For the text-containing cell, return its midpoint in [x, y] coordinate format. 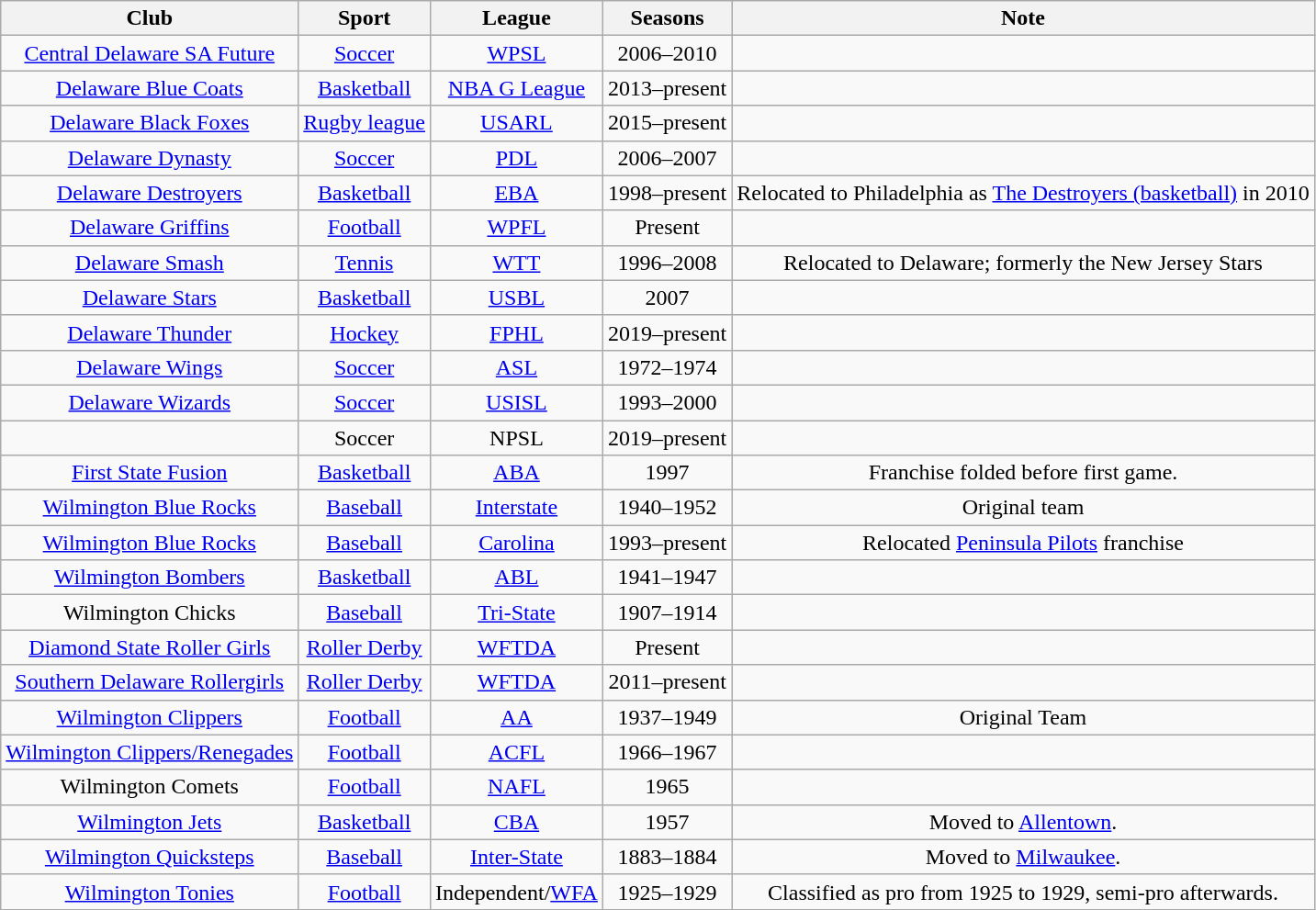
Delaware Black Foxes [150, 123]
Delaware Dynasty [150, 158]
NAFL [516, 787]
Central Delaware SA Future [150, 53]
2006–2007 [667, 158]
Franchise folded before first game. [1023, 473]
Delaware Griffins [150, 228]
1965 [667, 787]
2015–present [667, 123]
Delaware Blue Coats [150, 88]
Southern Delaware Rollergirls [150, 682]
Rugby league [365, 123]
1972–1974 [667, 367]
1925–1929 [667, 892]
League [516, 18]
Note [1023, 18]
Wilmington Chicks [150, 612]
Independent/WFA [516, 892]
PDL [516, 158]
Delaware Thunder [150, 332]
Club [150, 18]
Diamond State Roller Girls [150, 647]
Delaware Destroyers [150, 193]
Wilmington Jets [150, 822]
Wilmington Quicksteps [150, 857]
Wilmington Bombers [150, 578]
NBA G League [516, 88]
USISL [516, 402]
1998–present [667, 193]
WPSL [516, 53]
Wilmington Clippers [150, 717]
Moved to Allentown. [1023, 822]
2013–present [667, 88]
Moved to Milwaukee. [1023, 857]
Interstate [516, 508]
First State Fusion [150, 473]
1993–present [667, 543]
Wilmington Comets [150, 787]
Original team [1023, 508]
ACFL [516, 752]
Delaware Smash [150, 263]
1940–1952 [667, 508]
2007 [667, 298]
1966–1967 [667, 752]
Tri-State [516, 612]
ABL [516, 578]
Delaware Stars [150, 298]
1883–1884 [667, 857]
WTT [516, 263]
2006–2010 [667, 53]
Inter-State [516, 857]
1997 [667, 473]
Seasons [667, 18]
Original Team [1023, 717]
AA [516, 717]
Relocated to Philadelphia as The Destroyers (basketball) in 2010 [1023, 193]
Relocated Peninsula Pilots franchise [1023, 543]
1996–2008 [667, 263]
1941–1947 [667, 578]
ASL [516, 367]
Delaware Wizards [150, 402]
Sport [365, 18]
WPFL [516, 228]
ABA [516, 473]
1907–1914 [667, 612]
CBA [516, 822]
Wilmington Tonies [150, 892]
Tennis [365, 263]
1957 [667, 822]
USARL [516, 123]
Relocated to Delaware; formerly the New Jersey Stars [1023, 263]
1993–2000 [667, 402]
Classified as pro from 1925 to 1929, semi-pro afterwards. [1023, 892]
USBL [516, 298]
NPSL [516, 438]
Carolina [516, 543]
Delaware Wings [150, 367]
Wilmington Clippers/Renegades [150, 752]
EBA [516, 193]
1937–1949 [667, 717]
FPHL [516, 332]
2011–present [667, 682]
Hockey [365, 332]
